Return the (x, y) coordinate for the center point of the cell that contains the specified text.  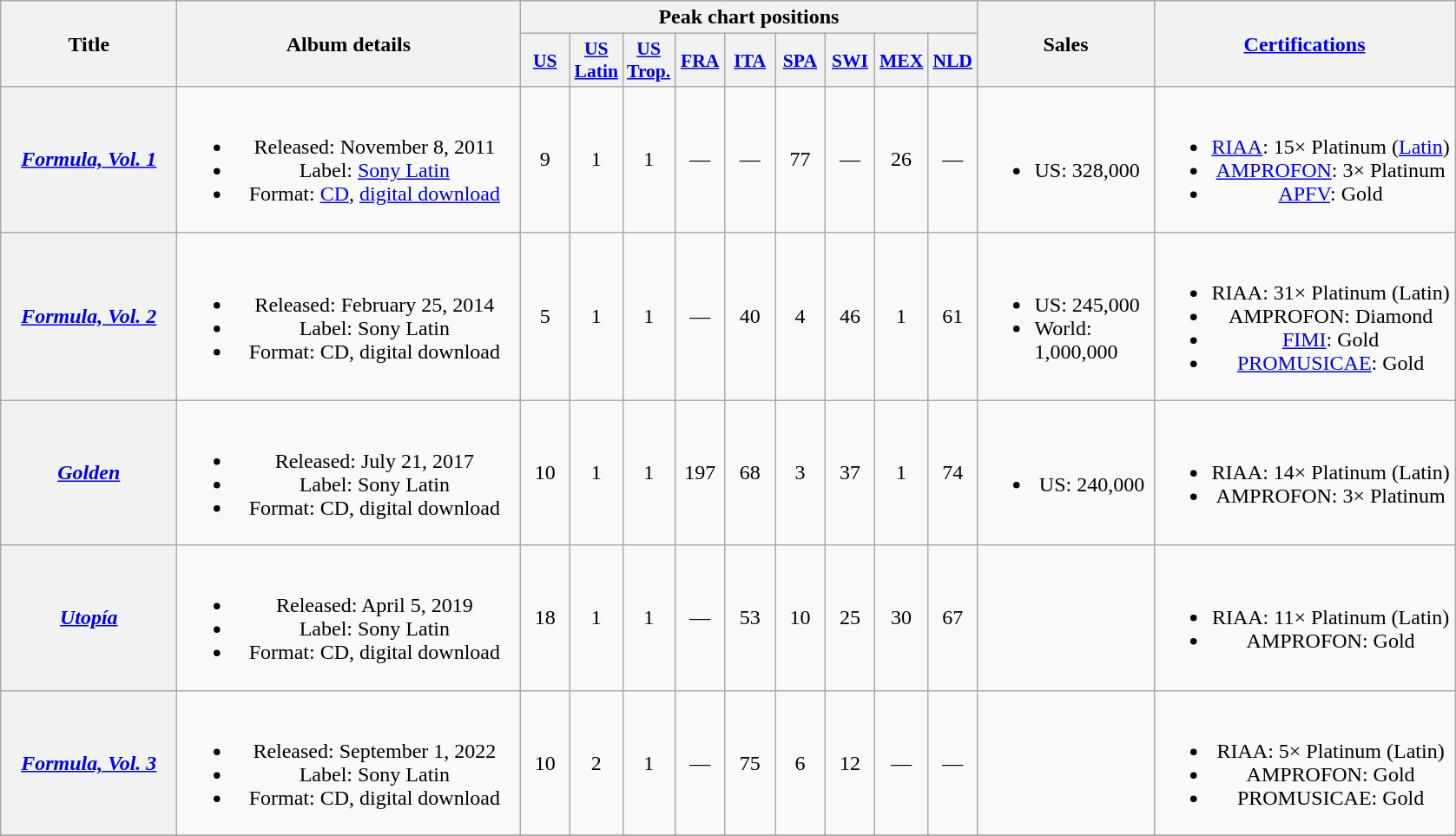
25 (850, 618)
FRA (700, 61)
Album details (349, 43)
Golden (89, 472)
US (545, 61)
2 (597, 762)
9 (545, 160)
RIAA: 15× Platinum (Latin)AMPROFON: 3× PlatinumAPFV: Gold (1304, 160)
46 (850, 316)
Released: April 5, 2019Label: Sony LatinFormat: CD, digital download (349, 618)
MEX (901, 61)
USLatin (597, 61)
Title (89, 43)
Sales (1066, 43)
Formula, Vol. 2 (89, 316)
4 (800, 316)
6 (800, 762)
Released: February 25, 2014Label: Sony LatinFormat: CD, digital download (349, 316)
RIAA: 31× Platinum (Latin)AMPROFON: DiamondFIMI: GoldPROMUSICAE: Gold (1304, 316)
Released: September 1, 2022Label: Sony LatinFormat: CD, digital download (349, 762)
26 (901, 160)
37 (850, 472)
ITA (750, 61)
5 (545, 316)
RIAA: 5× Platinum (Latin)AMPROFON: GoldPROMUSICAE: Gold (1304, 762)
68 (750, 472)
40 (750, 316)
53 (750, 618)
18 (545, 618)
197 (700, 472)
RIAA: 14× Platinum (Latin)AMPROFON: 3× Platinum (1304, 472)
67 (952, 618)
Peak chart positions (748, 17)
Utopía (89, 618)
NLD (952, 61)
Formula, Vol. 1 (89, 160)
US: 245,000World: 1,000,000 (1066, 316)
74 (952, 472)
30 (901, 618)
USTrop. (649, 61)
US: 328,000 (1066, 160)
RIAA: 11× Platinum (Latin)AMPROFON: Gold (1304, 618)
77 (800, 160)
3 (800, 472)
61 (952, 316)
75 (750, 762)
Released: July 21, 2017Label: Sony LatinFormat: CD, digital download (349, 472)
Certifications (1304, 43)
12 (850, 762)
SWI (850, 61)
SPA (800, 61)
US: 240,000 (1066, 472)
Released: November 8, 2011Label: Sony LatinFormat: CD, digital download (349, 160)
Formula, Vol. 3 (89, 762)
